Find where the given text appears and provide that cell's center as (x, y) coordinate. 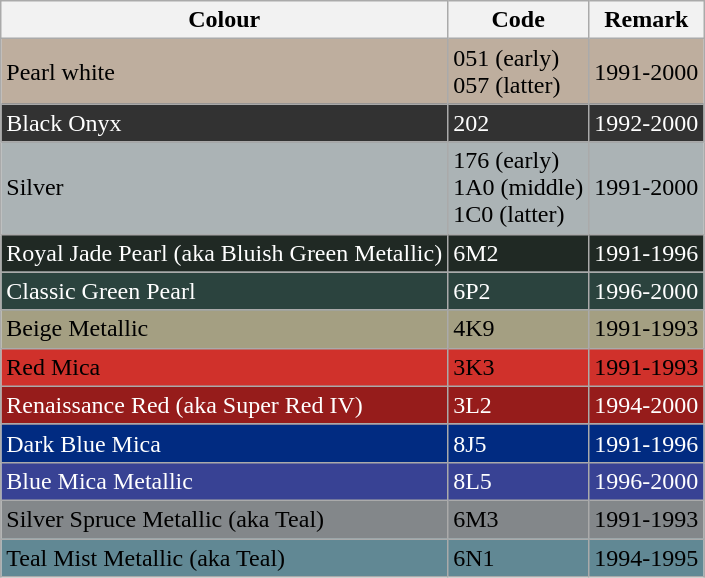
Red Mica (224, 367)
Teal Mist Metallic (aka Teal) (224, 557)
6M2 (518, 253)
3K3 (518, 367)
3L2 (518, 405)
4K9 (518, 329)
8L5 (518, 481)
6N1 (518, 557)
051 (early) 057 (latter) (518, 72)
Classic Green Pearl (224, 291)
176 (early) 1A0 (middle) 1C0 (latter) (518, 188)
Silver (224, 188)
Dark Blue Mica (224, 443)
6P2 (518, 291)
Beige Metallic (224, 329)
1992-2000 (646, 123)
Renaissance Red (aka Super Red IV) (224, 405)
6M3 (518, 519)
Code (518, 20)
Pearl white (224, 72)
Remark (646, 20)
202 (518, 123)
8J5 (518, 443)
Blue Mica Metallic (224, 481)
1994-2000 (646, 405)
1994-1995 (646, 557)
Silver Spruce Metallic (aka Teal) (224, 519)
Colour (224, 20)
Black Onyx (224, 123)
Royal Jade Pearl (aka Bluish Green Metallic) (224, 253)
